Find where the given text appears and provide that cell's center as (x, y) coordinate. 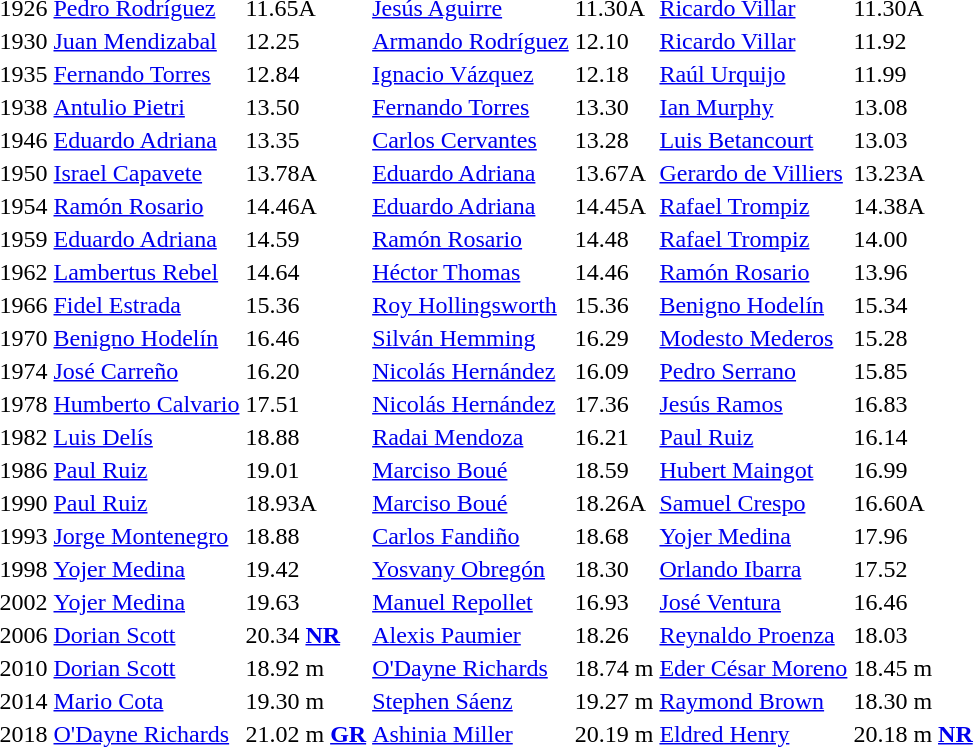
19.63 (306, 602)
Lambertus Rebel (146, 272)
Alexis Paumier (471, 635)
16.99 (913, 470)
Mario Cota (146, 701)
13.28 (614, 140)
13.23A (913, 173)
12.84 (306, 74)
14.59 (306, 239)
15.85 (913, 371)
19.27 m (614, 701)
Radai Mendoza (471, 437)
14.46 (614, 272)
Armando Rodríguez (471, 41)
18.26 (614, 635)
14.38A (913, 206)
Héctor Thomas (471, 272)
Stephen Sáenz (471, 701)
Israel Capavete (146, 173)
13.08 (913, 107)
18.30 m (913, 701)
José Ventura (754, 602)
Fidel Estrada (146, 305)
13.96 (913, 272)
16.29 (614, 338)
15.28 (913, 338)
Antulio Pietri (146, 107)
Gerardo de Villiers (754, 173)
Manuel Repollet (471, 602)
16.60A (913, 503)
14.46A (306, 206)
O'Dayne Richards (471, 668)
19.01 (306, 470)
Hubert Maingot (754, 470)
16.14 (913, 437)
Eder César Moreno (754, 668)
16.83 (913, 404)
16.93 (614, 602)
Yosvany Obregón (471, 569)
18.45 m (913, 668)
14.00 (913, 239)
12.25 (306, 41)
José Carreño (146, 371)
Jesús Ramos (754, 404)
18.68 (614, 536)
18.26A (614, 503)
11.99 (913, 74)
14.45A (614, 206)
19.42 (306, 569)
Carlos Fandiño (471, 536)
18.74 m (614, 668)
Silván Hemming (471, 338)
Luis Betancourt (754, 140)
Modesto Mederos (754, 338)
13.03 (913, 140)
12.18 (614, 74)
11.92 (913, 41)
20.34 NR (306, 635)
Jorge Montenegro (146, 536)
17.36 (614, 404)
16.21 (614, 437)
13.67A (614, 173)
17.52 (913, 569)
14.64 (306, 272)
Ricardo Villar (754, 41)
18.93A (306, 503)
18.92 m (306, 668)
18.30 (614, 569)
19.30 m (306, 701)
13.50 (306, 107)
14.48 (614, 239)
Samuel Crespo (754, 503)
Juan Mendizabal (146, 41)
Roy Hollingsworth (471, 305)
Carlos Cervantes (471, 140)
15.34 (913, 305)
13.78A (306, 173)
16.20 (306, 371)
Orlando Ibarra (754, 569)
Ignacio Vázquez (471, 74)
17.51 (306, 404)
13.30 (614, 107)
18.59 (614, 470)
16.09 (614, 371)
12.10 (614, 41)
Ian Murphy (754, 107)
17.96 (913, 536)
13.35 (306, 140)
Raymond Brown (754, 701)
Raúl Urquijo (754, 74)
Pedro Serrano (754, 371)
18.03 (913, 635)
Humberto Calvario (146, 404)
Luis Delís (146, 437)
Reynaldo Proenza (754, 635)
